Locate the cell with the specified text and output its (X, Y) center coordinate. 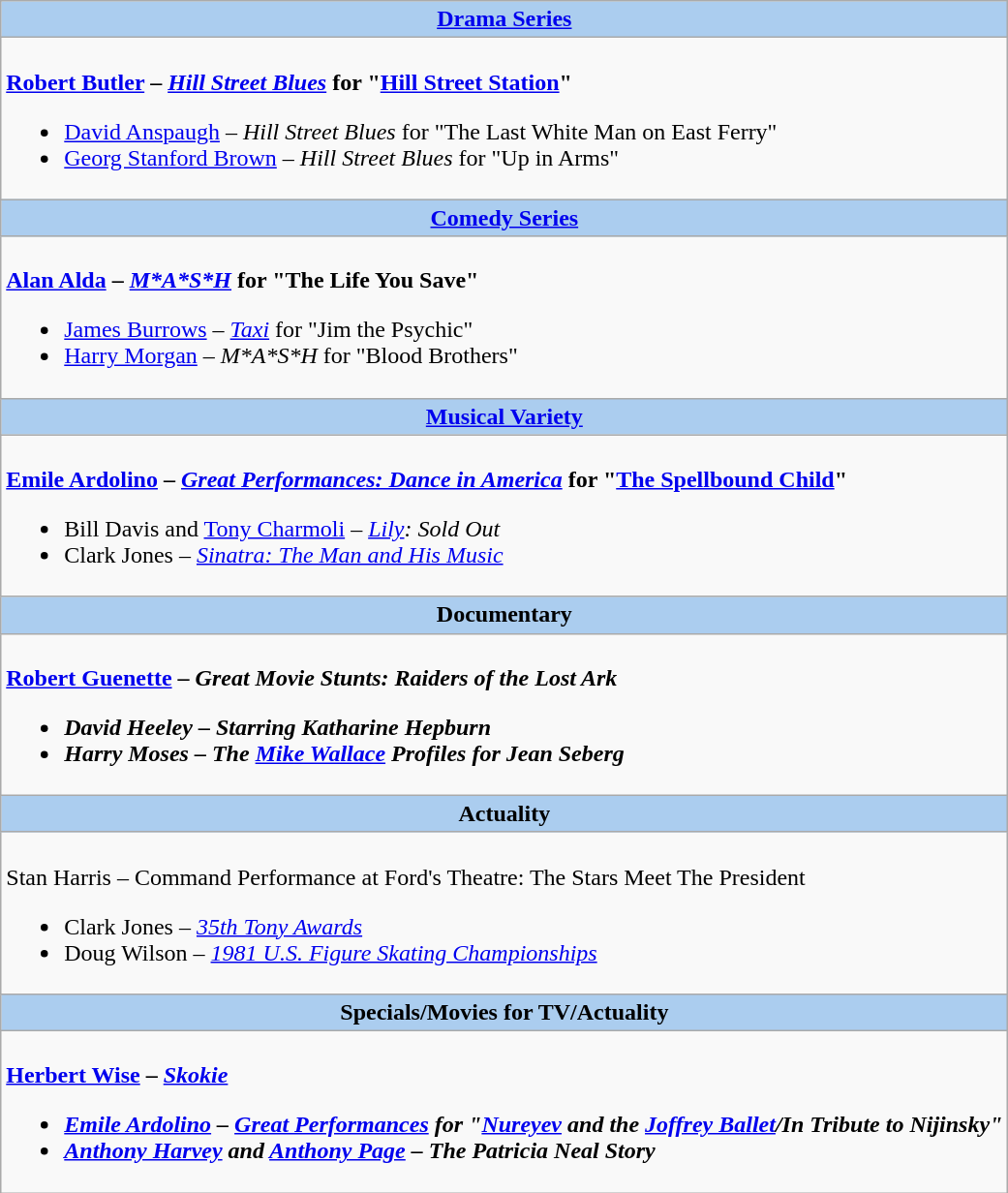
Documentary (504, 615)
Drama Series (504, 19)
Specials/Movies for TV/Actuality (504, 1012)
Musical Variety (504, 416)
Comedy Series (504, 218)
Alan Alda – M*A*S*H for "The Life You Save"James Burrows – Taxi for "Jim the Psychic"Harry Morgan – M*A*S*H for "Blood Brothers" (504, 318)
Actuality (504, 813)
